Search for the cell housing the specified text and yield its (x, y) center coordinate. 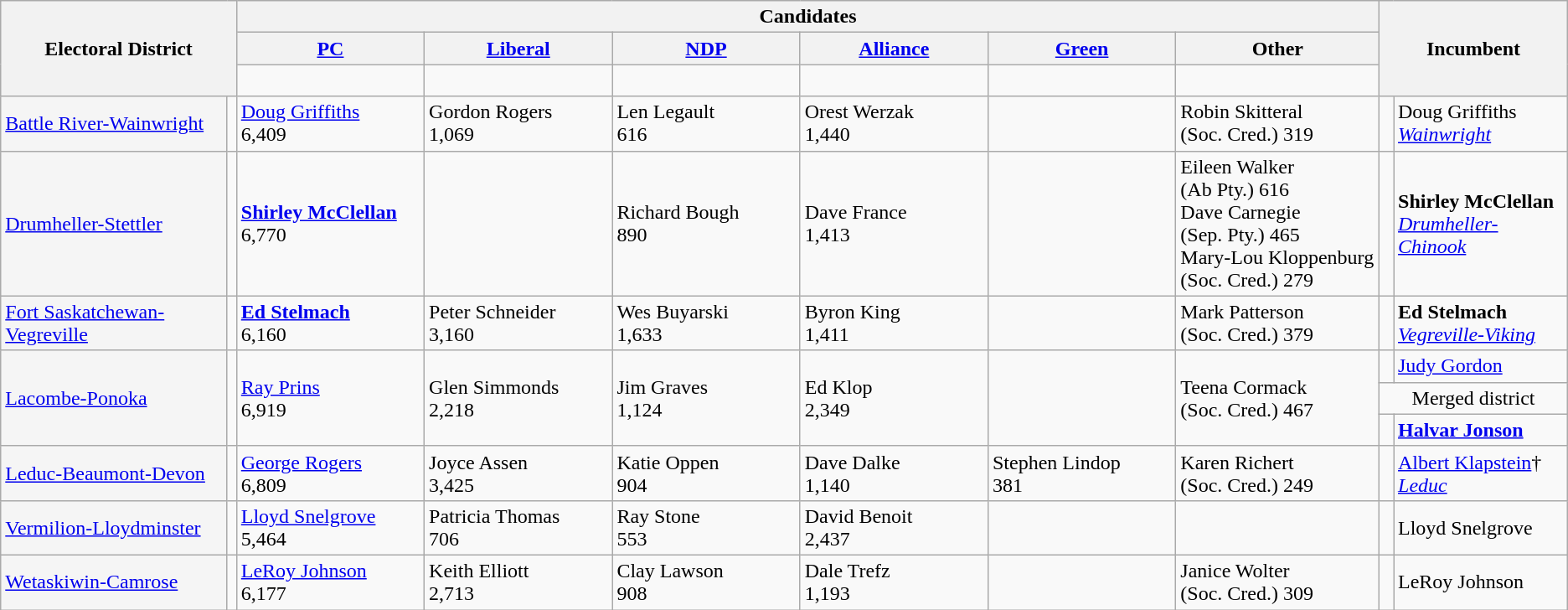
Stephen Lindop381 (1081, 473)
Orest Werzak1,440 (894, 124)
Shirley McClellan6,770 (330, 223)
Green (1081, 49)
Ray Stone553 (706, 528)
Doug Griffiths6,409 (330, 124)
Teena Cormack(Soc. Cred.) 467 (1278, 398)
LeRoy Johnson (1481, 582)
Lacombe-Ponoka (114, 398)
Janice Wolter(Soc. Cred.) 309 (1278, 582)
Dave Dalke1,140 (894, 473)
Albert Klapstein†Leduc (1481, 473)
Electoral District (119, 49)
George Rogers6,809 (330, 473)
Gordon Rogers1,069 (518, 124)
Doug GriffithsWainwright (1481, 124)
LeRoy Johnson6,177 (330, 582)
Wetaskiwin-Camrose (114, 582)
Alliance (894, 49)
Shirley McClellanDrumheller-Chinook (1481, 223)
Katie Oppen904 (706, 473)
Karen Richert(Soc. Cred.) 249 (1278, 473)
Ray Prins6,919 (330, 398)
Merged district (1473, 398)
Peter Schneider3,160 (518, 323)
Ed Klop2,349 (894, 398)
Joyce Assen3,425 (518, 473)
David Benoit2,437 (894, 528)
Keith Elliott2,713 (518, 582)
Wes Buyarski1,633 (706, 323)
Candidates (807, 17)
Ed StelmachVegreville-Viking (1481, 323)
Clay Lawson908 (706, 582)
Lloyd Snelgrove (1481, 528)
Byron King1,411 (894, 323)
Battle River-Wainwright (114, 124)
Incumbent (1473, 49)
Patricia Thomas706 (518, 528)
Glen Simmonds2,218 (518, 398)
NDP (706, 49)
Mark Patterson(Soc. Cred.) 379 (1278, 323)
Richard Bough890 (706, 223)
Other (1278, 49)
Dave France1,413 (894, 223)
Dale Trefz1,193 (894, 582)
Fort Saskatchewan-Vegreville (114, 323)
Lloyd Snelgrove5,464 (330, 528)
PC (330, 49)
Eileen Walker(Ab Pty.) 616Dave Carnegie(Sep. Pty.) 465Mary-Lou Kloppenburg(Soc. Cred.) 279 (1278, 223)
Jim Graves1,124 (706, 398)
Judy Gordon (1481, 366)
Ed Stelmach6,160 (330, 323)
Leduc-Beaumont-Devon (114, 473)
Drumheller-Stettler (114, 223)
Len Legault616 (706, 124)
Robin Skitteral(Soc. Cred.) 319 (1278, 124)
Liberal (518, 49)
Halvar Jonson (1481, 430)
Vermilion-Lloydminster (114, 528)
